Return (x, y) of the center of cell containing provided text 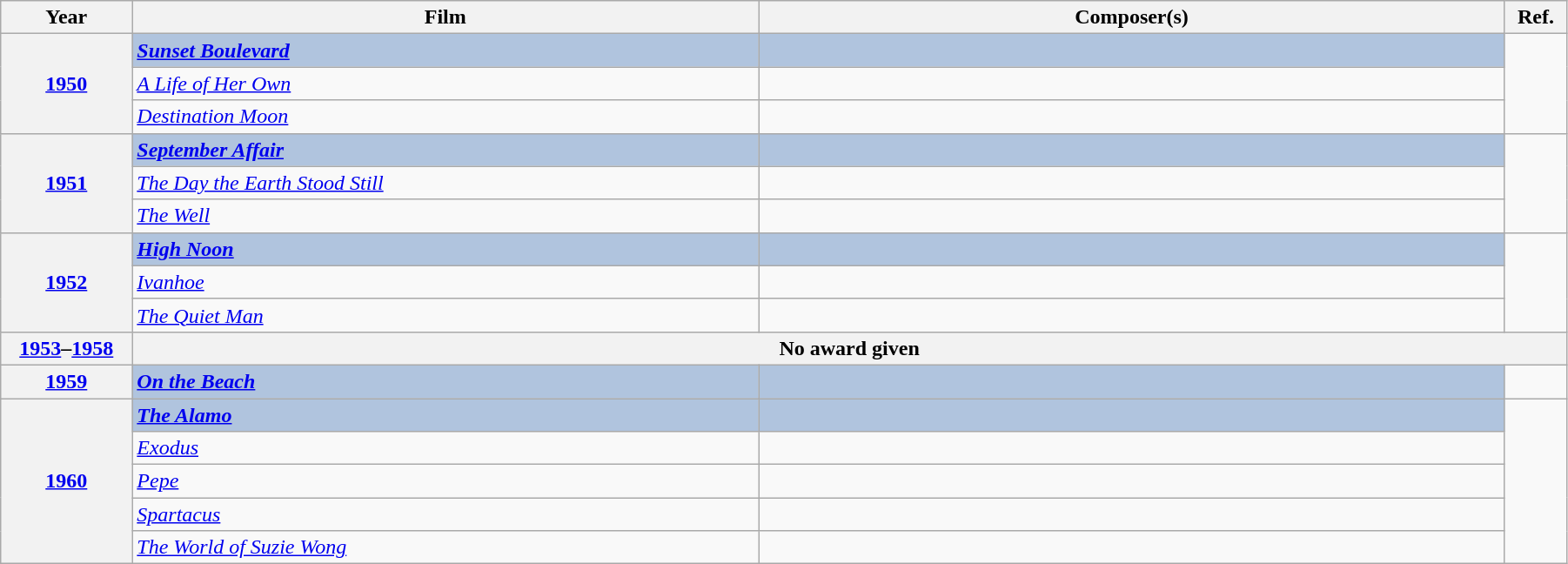
Destination Moon (446, 117)
A Life of Her Own (446, 84)
The Quiet Man (446, 315)
Year (66, 17)
1959 (66, 381)
1960 (66, 481)
Sunset Boulevard (446, 50)
High Noon (446, 249)
1950 (66, 84)
The Day the Earth Stood Still (446, 183)
On the Beach (446, 381)
1952 (66, 282)
Spartacus (446, 514)
The Alamo (446, 415)
The Well (446, 216)
Exodus (446, 448)
Ivanhoe (446, 282)
1953–1958 (66, 348)
September Affair (446, 150)
Composer(s) (1132, 17)
No award given (849, 348)
Film (446, 17)
1951 (66, 183)
Ref. (1535, 17)
Pepe (446, 481)
The World of Suzie Wong (446, 547)
